Identify which cell holds the provided text, then report its [x, y] central coordinate. 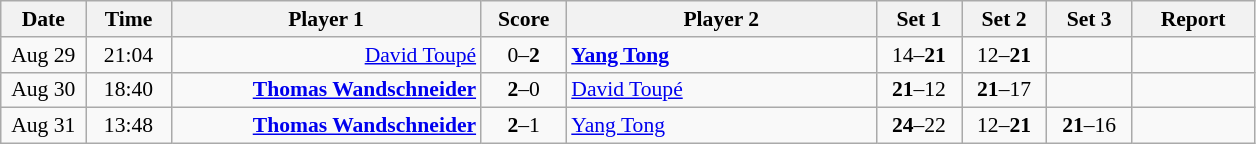
21–16 [1090, 126]
Aug 29 [44, 55]
Player 1 [326, 19]
Set 2 [1004, 19]
2–1 [524, 126]
21–17 [1004, 90]
Set 3 [1090, 19]
Aug 30 [44, 90]
14–21 [918, 55]
21:04 [128, 55]
21–12 [918, 90]
Report [1194, 19]
Score [524, 19]
0–2 [524, 55]
Set 1 [918, 19]
13:48 [128, 126]
Aug 31 [44, 126]
Player 2 [721, 19]
2–0 [524, 90]
Time [128, 19]
24–22 [918, 126]
18:40 [128, 90]
Date [44, 19]
